Find where the given text appears and provide that cell's center as [x, y] coordinate. 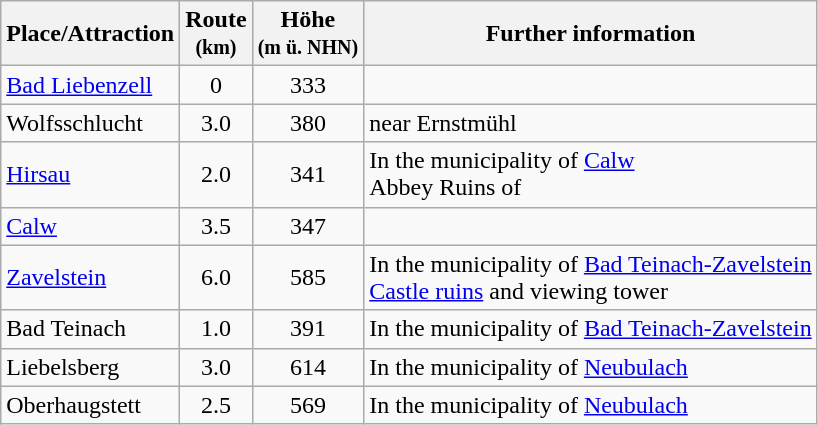
Höhe(m ü. NHN) [308, 34]
6.0 [216, 278]
0 [216, 85]
2.0 [216, 174]
In the municipality of Bad Teinach-Zavelstein [590, 329]
Calw [90, 226]
Hirsau [90, 174]
347 [308, 226]
Liebelsberg [90, 367]
341 [308, 174]
391 [308, 329]
1.0 [216, 329]
Oberhaugstett [90, 405]
Route(km) [216, 34]
Zavelstein [90, 278]
In the municipality of Bad Teinach-ZavelsteinCastle ruins and viewing tower [590, 278]
Bad Liebenzell [90, 85]
569 [308, 405]
614 [308, 367]
2.5 [216, 405]
Wolfsschlucht [90, 123]
In the municipality of CalwAbbey Ruins of [590, 174]
333 [308, 85]
380 [308, 123]
near Ernstmühl [590, 123]
Further information [590, 34]
Place/Attraction [90, 34]
Bad Teinach [90, 329]
3.5 [216, 226]
585 [308, 278]
